Search for the cell housing the specified text and yield its (x, y) center coordinate. 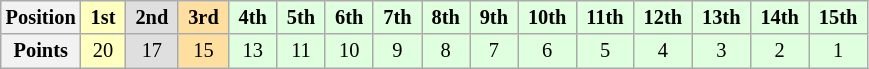
12th (663, 17)
13th (721, 17)
4th (253, 17)
13 (253, 51)
14th (779, 17)
3 (721, 51)
11 (301, 51)
3rd (203, 17)
7 (494, 51)
1 (838, 51)
9 (397, 51)
17 (152, 51)
10 (349, 51)
Position (41, 17)
11th (604, 17)
8th (446, 17)
6th (349, 17)
1st (104, 17)
5 (604, 51)
15 (203, 51)
8 (446, 51)
15th (838, 17)
9th (494, 17)
2nd (152, 17)
10th (547, 17)
2 (779, 51)
6 (547, 51)
5th (301, 17)
20 (104, 51)
7th (397, 17)
Points (41, 51)
4 (663, 51)
